Find where the given text appears and provide that cell's center as (X, Y) coordinate. 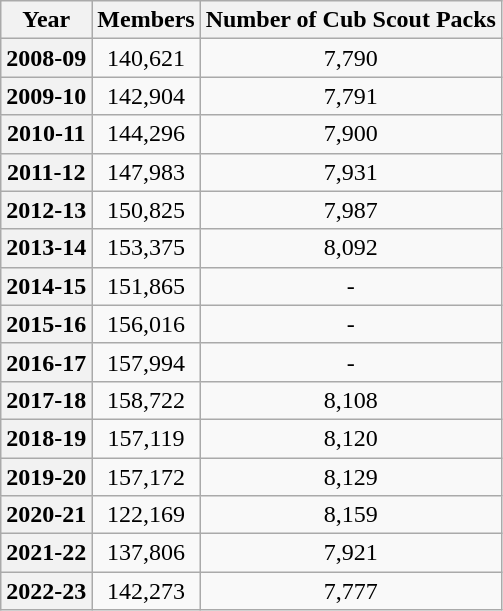
122,169 (146, 515)
8,159 (350, 515)
153,375 (146, 248)
158,722 (146, 400)
7,790 (350, 58)
151,865 (146, 286)
7,777 (350, 591)
2022-23 (46, 591)
2018-19 (46, 438)
7,987 (350, 210)
2016-17 (46, 362)
7,791 (350, 96)
Members (146, 20)
2021-22 (46, 553)
8,120 (350, 438)
140,621 (146, 58)
2009-10 (46, 96)
7,900 (350, 134)
2013-14 (46, 248)
147,983 (146, 172)
137,806 (146, 553)
8,108 (350, 400)
2010-11 (46, 134)
2011-12 (46, 172)
2014-15 (46, 286)
142,273 (146, 591)
2015-16 (46, 324)
2017-18 (46, 400)
157,172 (146, 477)
7,921 (350, 553)
150,825 (146, 210)
156,016 (146, 324)
157,119 (146, 438)
157,994 (146, 362)
8,129 (350, 477)
7,931 (350, 172)
2020-21 (46, 515)
144,296 (146, 134)
Number of Cub Scout Packs (350, 20)
2008-09 (46, 58)
2012-13 (46, 210)
8,092 (350, 248)
142,904 (146, 96)
2019-20 (46, 477)
Year (46, 20)
